Search for the cell housing the specified text and yield its [X, Y] center coordinate. 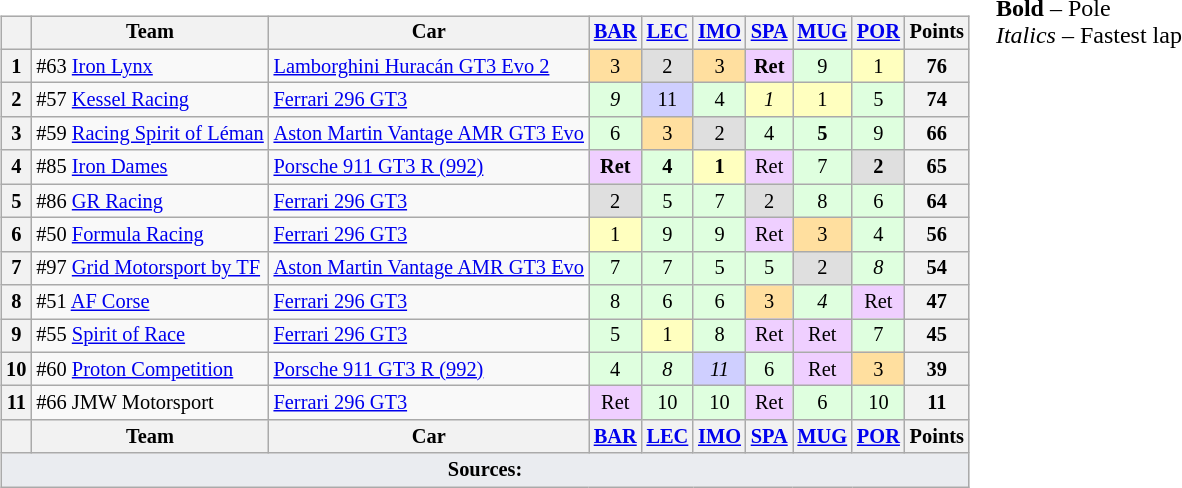
47 [937, 302]
#55 Spirit of Race [150, 336]
#50 Formula Racing [150, 235]
#57 Kessel Racing [150, 100]
76 [937, 66]
#59 Racing Spirit of Léman [150, 134]
64 [937, 201]
#51 AF Corse [150, 302]
66 [937, 134]
#60 Proton Competition [150, 369]
#86 GR Racing [150, 201]
#85 Iron Dames [150, 167]
74 [937, 100]
45 [937, 336]
65 [937, 167]
#97 Grid Motorsport by TF [150, 268]
#66 JMW Motorsport [150, 403]
Sources: [485, 470]
54 [937, 268]
39 [937, 369]
#63 Iron Lynx [150, 66]
56 [937, 235]
Lamborghini Huracán GT3 Evo 2 [429, 66]
